Detect which cell encompasses the target text, then output its (X, Y) center coordinate. 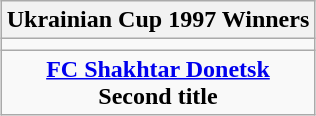
FC Shakhtar DonetskSecond title (158, 82)
Ukrainian Cup 1997 Winners (158, 20)
